From the cell containing the given text, extract its center point as [x, y] coordinate. 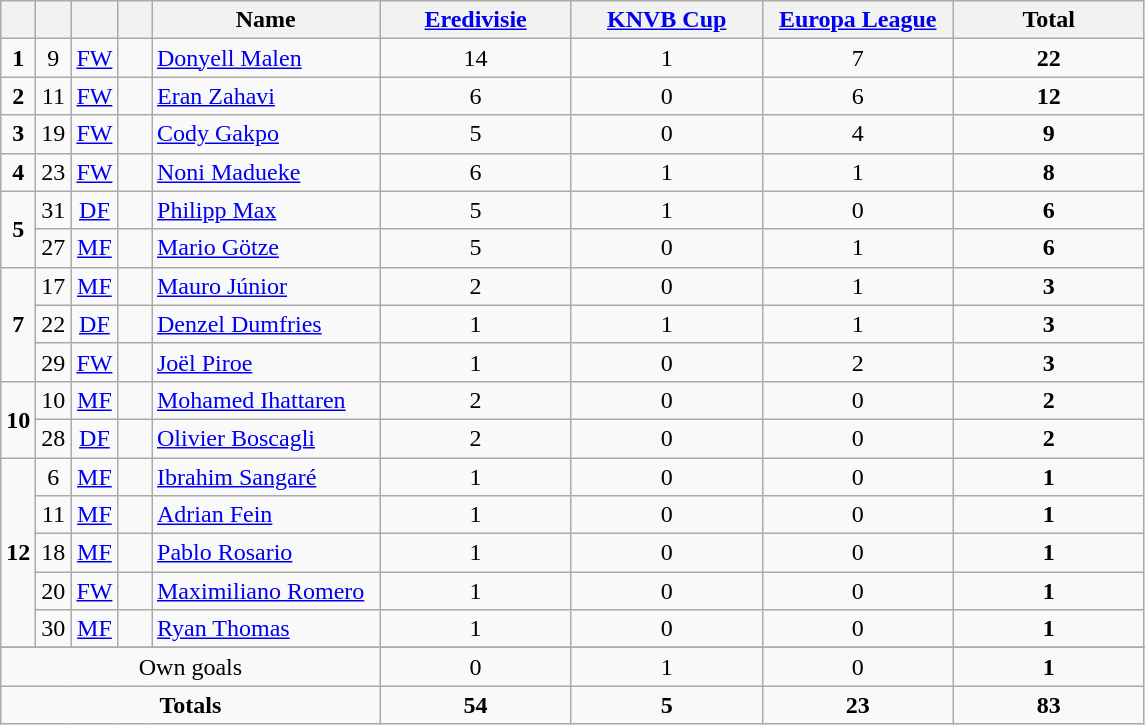
Mario Götze [266, 248]
Totals [190, 705]
29 [54, 362]
Maximiliano Romero [266, 591]
Adrian Fein [266, 515]
Mauro Júnior [266, 286]
Eredivisie [476, 20]
14 [476, 58]
30 [54, 629]
83 [1048, 705]
Philipp Max [266, 210]
28 [54, 438]
Noni Madueke [266, 172]
Mohamed Ihattaren [266, 400]
Pablo Rosario [266, 553]
Joël Piroe [266, 362]
19 [54, 134]
Donyell Malen [266, 58]
Cody Gakpo [266, 134]
KNVB Cup [666, 20]
18 [54, 553]
54 [476, 705]
Olivier Boscagli [266, 438]
Europa League [858, 20]
Own goals [190, 667]
Ryan Thomas [266, 629]
Name [266, 20]
Eran Zahavi [266, 96]
Ibrahim Sangaré [266, 477]
31 [54, 210]
8 [1048, 172]
Denzel Dumfries [266, 324]
17 [54, 286]
20 [54, 591]
Total [1048, 20]
27 [54, 248]
